Locate the cell with the specified text and output its (x, y) center coordinate. 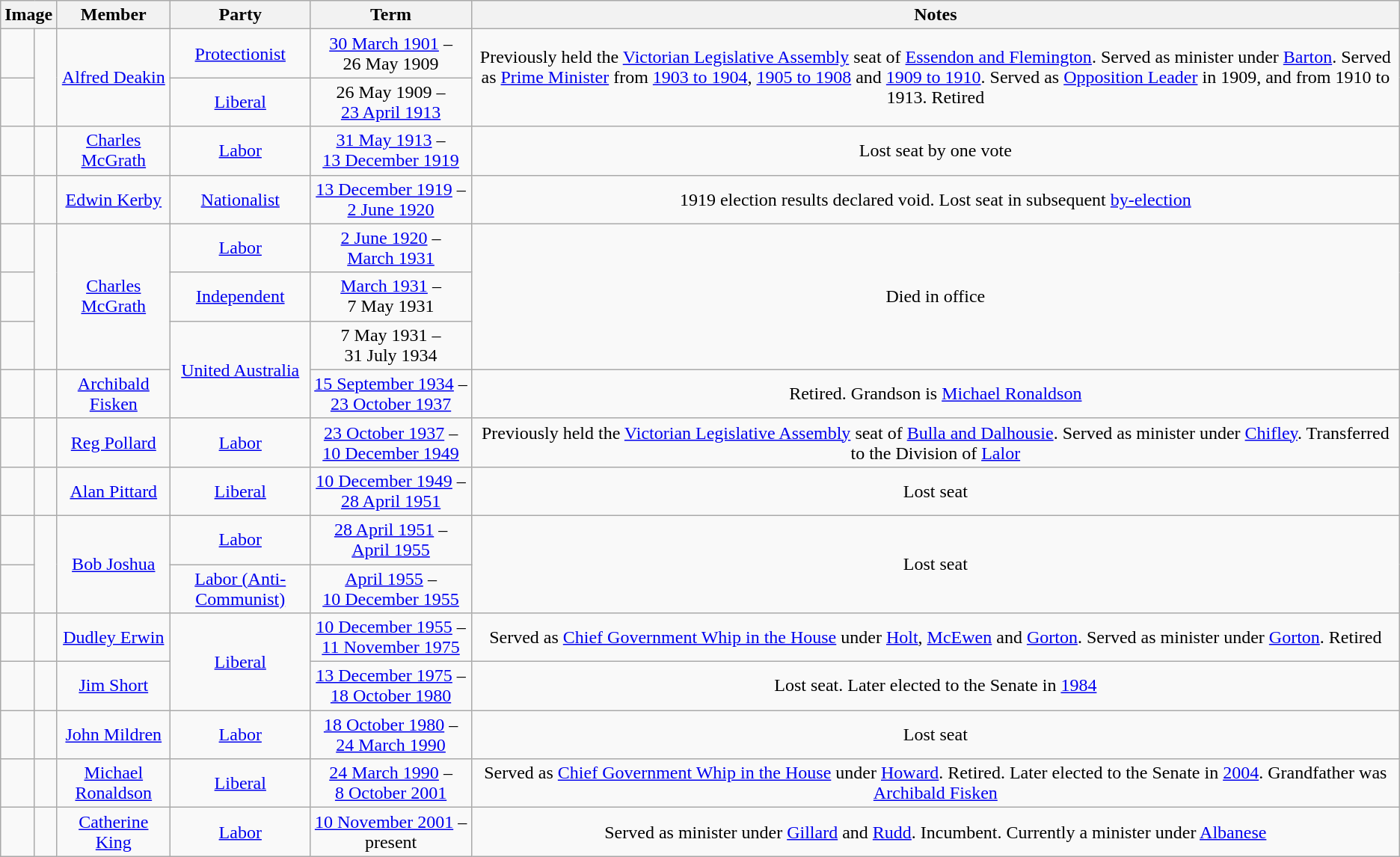
Served as Chief Government Whip in the House under Holt, McEwen and Gorton. Served as minister under Gorton. Retired (935, 637)
Independent (241, 296)
Party (241, 15)
Alan Pittard (114, 491)
Reg Pollard (114, 443)
Died in office (935, 296)
Labor (Anti-Communist) (241, 588)
24 March 1990 –8 October 2001 (391, 784)
Nationalist (241, 199)
Edwin Kerby (114, 199)
Lost seat by one vote (935, 151)
Protectionist (241, 54)
Michael Ronaldson (114, 784)
Image (28, 15)
Dudley Erwin (114, 637)
Retired. Grandson is Michael Ronaldson (935, 393)
Alfred Deakin (114, 78)
15 September 1934 –23 October 1937 (391, 393)
13 December 1975 –18 October 1980 (391, 686)
Bob Joshua (114, 564)
10 December 1955 –11 November 1975 (391, 637)
Term (391, 15)
30 March 1901 –26 May 1909 (391, 54)
10 December 1949 –28 April 1951 (391, 491)
John Mildren (114, 734)
26 May 1909 –23 April 1913 (391, 102)
Member (114, 15)
Lost seat. Later elected to the Senate in 1984 (935, 686)
10 November 2001 –present (391, 832)
1919 election results declared void. Lost seat in subsequent by-election (935, 199)
31 May 1913 –13 December 1919 (391, 151)
28 April 1951 –April 1955 (391, 540)
13 December 1919 –2 June 1920 (391, 199)
2 June 1920 –March 1931 (391, 248)
Archibald Fisken (114, 393)
23 October 1937 –10 December 1949 (391, 443)
7 May 1931 –31 July 1934 (391, 345)
Served as Chief Government Whip in the House under Howard. Retired. Later elected to the Senate in 2004. Grandfather was Archibald Fisken (935, 784)
March 1931 –7 May 1931 (391, 296)
18 October 1980 –24 March 1990 (391, 734)
United Australia (241, 369)
April 1955 –10 December 1955 (391, 588)
Jim Short (114, 686)
Notes (935, 15)
Served as minister under Gillard and Rudd. Incumbent. Currently a minister under Albanese (935, 832)
Catherine King (114, 832)
